Pinpoint the cell where the given text exists, returning its [x, y] midpoint coordinate. 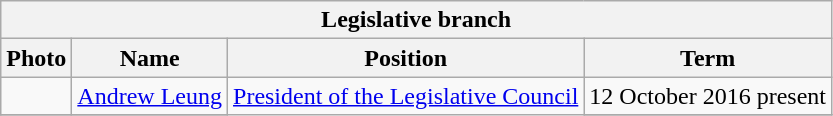
Name [150, 58]
Position [406, 58]
Photo [36, 58]
President of the Legislative Council [406, 96]
12 October 2016 present [708, 96]
Andrew Leung [150, 96]
Legislative branch [416, 20]
Term [708, 58]
